Identify which cell holds the provided text, then report its [X, Y] central coordinate. 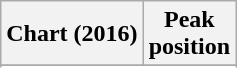
Peakposition [189, 34]
Chart (2016) [72, 34]
